Search for the cell housing the specified text and yield its (X, Y) center coordinate. 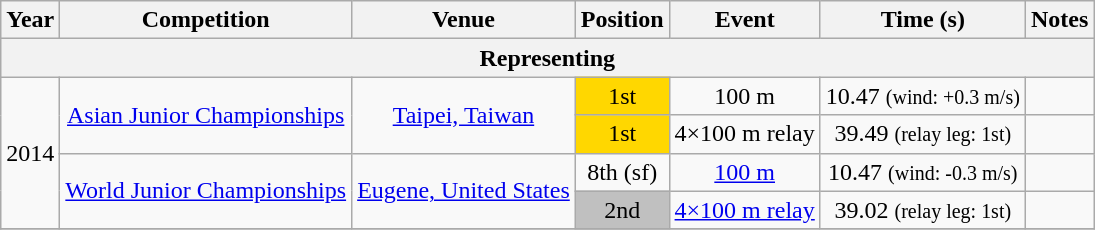
Time (s) (922, 20)
Representing (548, 58)
39.02 (relay leg: 1st) (922, 210)
8th (sf) (622, 172)
World Junior Championships (206, 191)
2014 (30, 153)
Event (744, 20)
Taipei, Taiwan (464, 115)
Year (30, 20)
10.47 (wind: -0.3 m/s) (922, 172)
Eugene, United States (464, 191)
Competition (206, 20)
Venue (464, 20)
Notes (1059, 20)
Asian Junior Championships (206, 115)
39.49 (relay leg: 1st) (922, 134)
Position (622, 20)
10.47 (wind: +0.3 m/s) (922, 96)
2nd (622, 210)
